Return (x, y) of the center of cell containing provided text 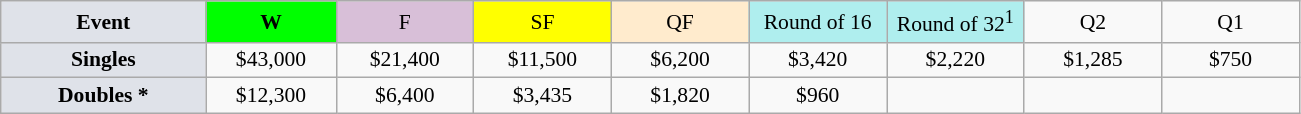
SF (543, 22)
$1,820 (680, 96)
$960 (818, 96)
$6,200 (680, 60)
Q1 (1231, 22)
$43,000 (271, 60)
Q2 (1093, 22)
Round of 321 (955, 22)
Event (104, 22)
$6,400 (405, 96)
QF (680, 22)
Doubles * (104, 96)
$3,420 (818, 60)
$3,435 (543, 96)
$11,500 (543, 60)
$12,300 (271, 96)
$750 (1231, 60)
F (405, 22)
$1,285 (1093, 60)
$21,400 (405, 60)
$2,220 (955, 60)
W (271, 22)
Round of 16 (818, 22)
Singles (104, 60)
